Pinpoint the cell where the given text exists, returning its [x, y] midpoint coordinate. 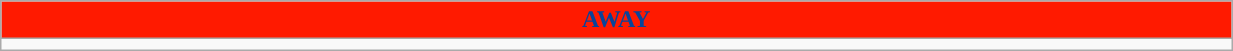
AWAY [616, 20]
